Determine the (x, y) coordinate at the center of the cell enclosing the given text.  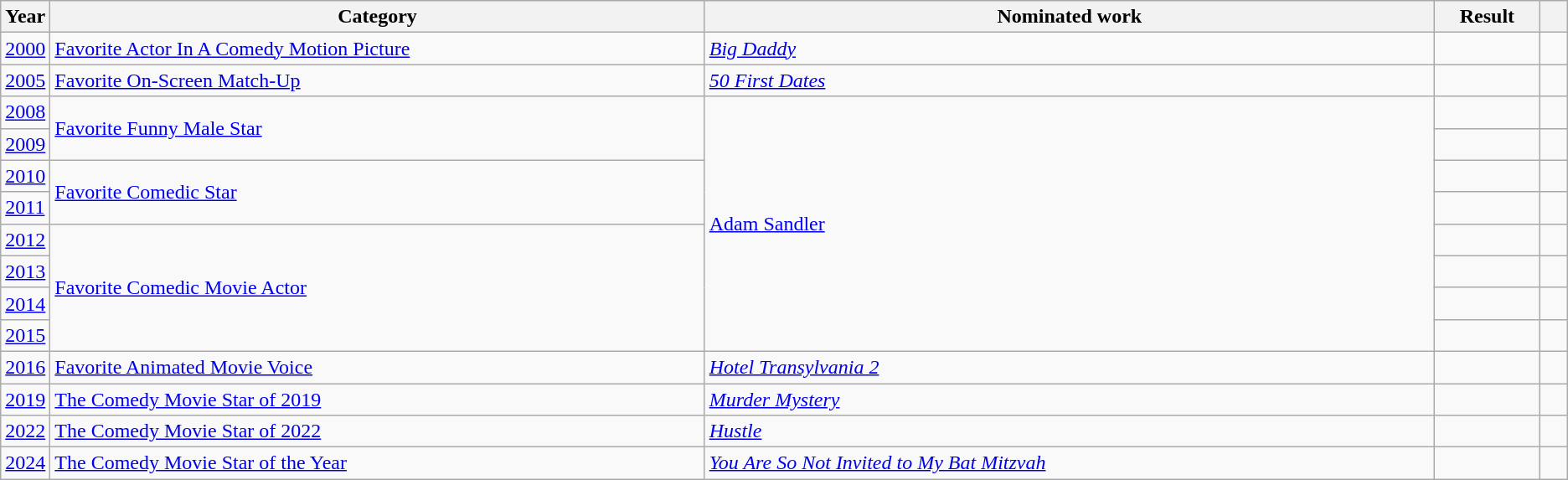
Hustle (1069, 431)
Favorite Actor In A Comedy Motion Picture (377, 49)
Big Daddy (1069, 49)
Adam Sandler (1069, 224)
Favorite Animated Movie Voice (377, 367)
Favorite Comedic Star (377, 192)
2009 (25, 144)
2005 (25, 80)
Favorite Comedic Movie Actor (377, 287)
Favorite On-Screen Match-Up (377, 80)
Year (25, 17)
2012 (25, 240)
2008 (25, 112)
The Comedy Movie Star of 2019 (377, 400)
2000 (25, 49)
2013 (25, 271)
2015 (25, 335)
2016 (25, 367)
You Are So Not Invited to My Bat Mitzvah (1069, 463)
Category (377, 17)
Result (1487, 17)
2024 (25, 463)
2011 (25, 208)
The Comedy Movie Star of 2022 (377, 431)
2022 (25, 431)
2019 (25, 400)
Murder Mystery (1069, 400)
Favorite Funny Male Star (377, 128)
2014 (25, 303)
2010 (25, 176)
The Comedy Movie Star of the Year (377, 463)
Hotel Transylvania 2 (1069, 367)
Nominated work (1069, 17)
50 First Dates (1069, 80)
